Pinpoint the cell where the given text exists, returning its (x, y) midpoint coordinate. 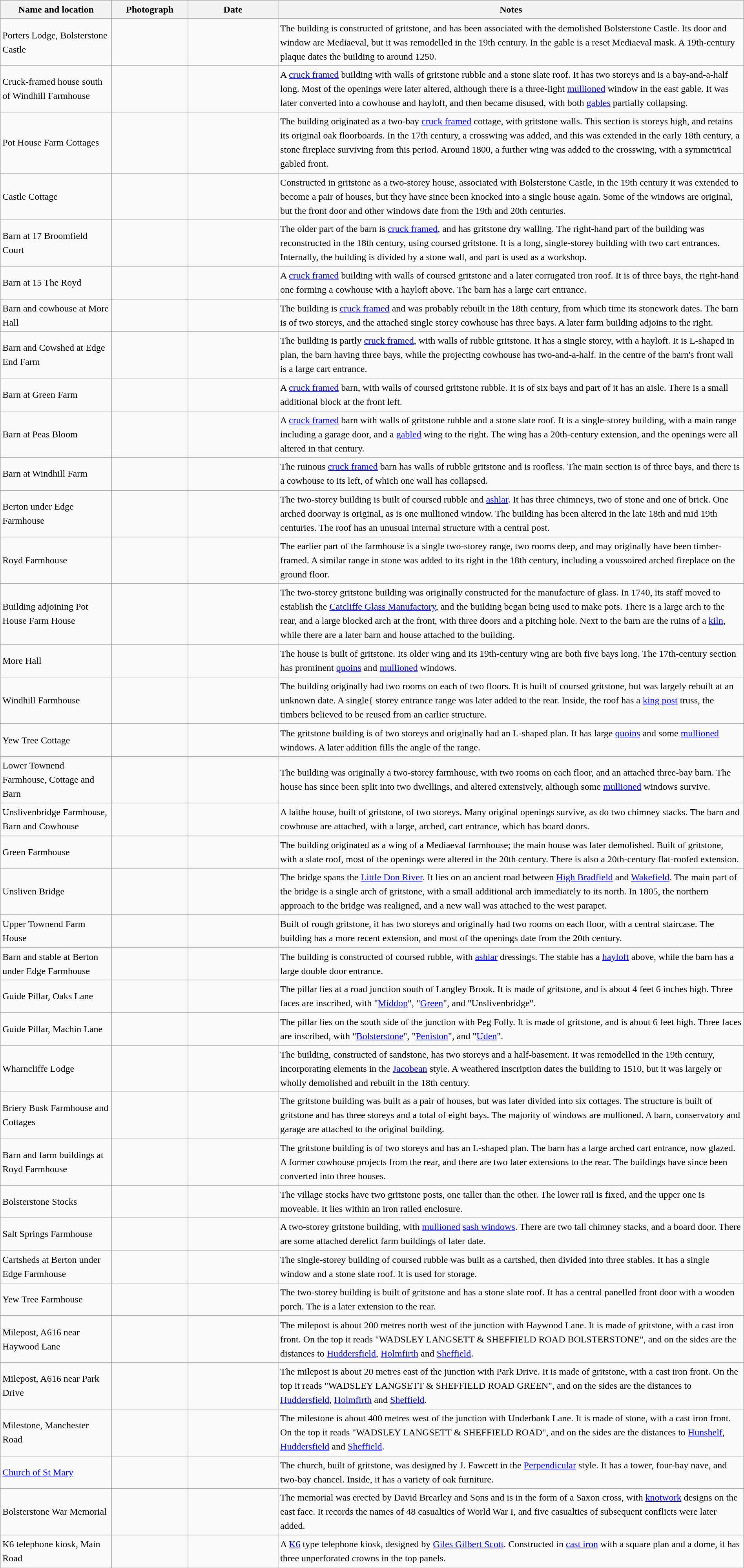
Barn at Windhill Farm (56, 474)
Salt Springs Farmhouse (56, 1234)
Barn and Cowshed at Edge End Farm (56, 355)
Yew Tree Cottage (56, 740)
Castle Cottage (56, 196)
Barn at 17 Broomfield Court (56, 243)
Milestone, Manchester Road (56, 1433)
Barn and stable at Berton under Edge Farmhouse (56, 963)
Guide Pillar, Machin Lane (56, 1029)
Berton under Edge Farmhouse (56, 514)
More Hall (56, 661)
Green Farmhouse (56, 852)
Barn and farm buildings at Royd Farmhouse (56, 1162)
Guide Pillar, Oaks Lane (56, 996)
Date (233, 9)
Cruck-framed house south of Windhill Farmhouse (56, 89)
Wharncliffe Lodge (56, 1069)
Windhill Farmhouse (56, 701)
Cartsheds at Berton under Edge Farmhouse (56, 1267)
Bolsterstone Stocks (56, 1202)
Church of St Mary (56, 1472)
Building adjoining Pot House Farm House (56, 614)
Porters Lodge, Bolsterstone Castle (56, 42)
Royd Farmhouse (56, 560)
Barn at 15 The Royd (56, 282)
Photograph (150, 9)
Name and location (56, 9)
Yew Tree Farmhouse (56, 1299)
Barn at Green Farm (56, 395)
Milepost, A616 near Park Drive (56, 1386)
Milepost, A616 near Haywood Lane (56, 1339)
Notes (511, 9)
Briery Busk Farmhouse and Cottages (56, 1115)
Unslivenbridge Farmhouse, Barn and Cowhouse (56, 819)
Bolsterstone War Memorial (56, 1512)
Lower Townend Farmhouse, Cottage and Barn (56, 780)
Unsliven Bridge (56, 891)
Barn at Peas Bloom (56, 434)
Upper Townend Farm House (56, 931)
K6 telephone kiosk, Main Road (56, 1551)
Barn and cowhouse at More Hall (56, 315)
Pot House Farm Cottages (56, 143)
